Extract the (X, Y) coordinate from the center of the cell holding the provided text.  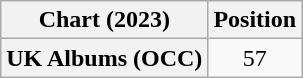
UK Albums (OCC) (104, 58)
Chart (2023) (104, 20)
Position (255, 20)
57 (255, 58)
